Return the [x, y] coordinate for the center point of the cell that contains the specified text.  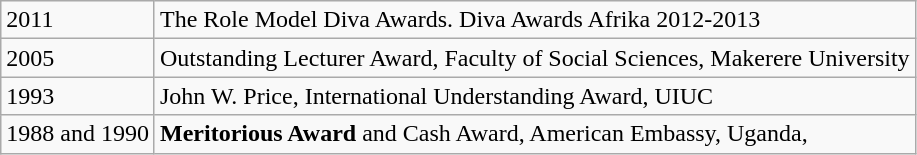
2005 [78, 58]
Outstanding Lecturer Award, Faculty of Social Sciences, Makerere University [534, 58]
1993 [78, 96]
1988 and 1990 [78, 134]
John W. Price, International Understanding Award, UIUC [534, 96]
The Role Model Diva Awards. Diva Awards Afrika 2012-2013 [534, 20]
2011 [78, 20]
Meritorious Award and Cash Award, American Embassy, Uganda, [534, 134]
